From the cell containing the given text, extract its center point as (X, Y) coordinate. 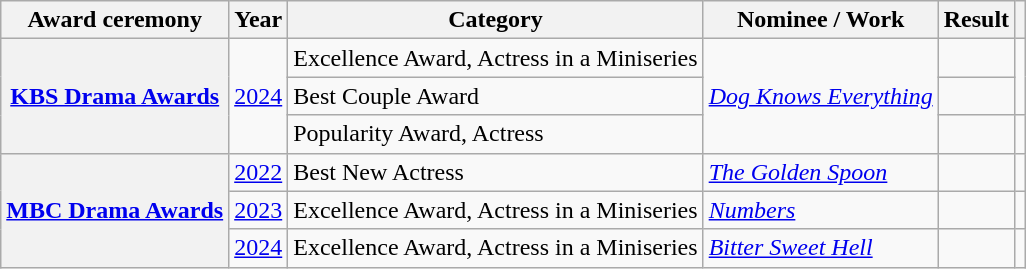
2023 (258, 210)
2022 (258, 172)
Award ceremony (115, 20)
Bitter Sweet Hell (820, 248)
Popularity Award, Actress (496, 134)
The Golden Spoon (820, 172)
Numbers (820, 210)
MBC Drama Awards (115, 210)
KBS Drama Awards (115, 96)
Year (258, 20)
Best Couple Award (496, 96)
Nominee / Work (820, 20)
Category (496, 20)
Best New Actress (496, 172)
Result (976, 20)
Dog Knows Everything (820, 96)
